Pinpoint the cell where the given text exists, returning its [x, y] midpoint coordinate. 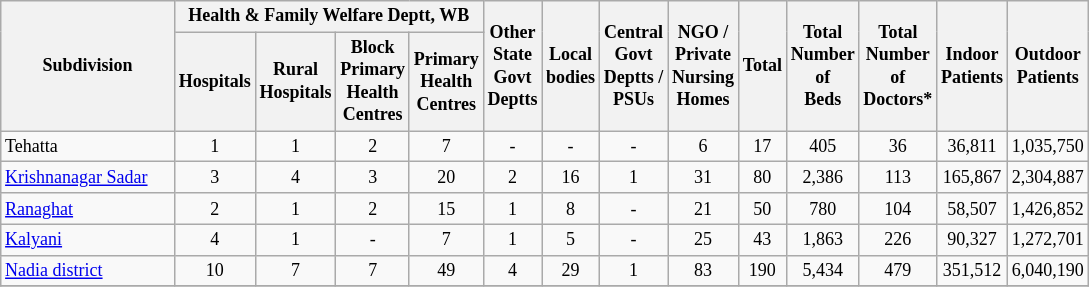
479 [898, 270]
TotalNumberofDoctors* [898, 66]
58,507 [972, 208]
351,512 [972, 270]
6 [704, 146]
80 [762, 178]
49 [446, 270]
Subdivision [88, 66]
104 [898, 208]
25 [704, 240]
405 [822, 146]
TotalNumberofBeds [822, 66]
15 [446, 208]
29 [571, 270]
190 [762, 270]
RuralHospitals [296, 82]
2,386 [822, 178]
17 [762, 146]
36,811 [972, 146]
6,040,190 [1048, 270]
Nadia district [88, 270]
16 [571, 178]
1,272,701 [1048, 240]
Total [762, 66]
Hospitals [214, 82]
83 [704, 270]
165,867 [972, 178]
OtherStateGovtDeptts [512, 66]
43 [762, 240]
10 [214, 270]
113 [898, 178]
CentralGovtDeptts /PSUs [633, 66]
Tehatta [88, 146]
1,863 [822, 240]
20 [446, 178]
Localbodies [571, 66]
50 [762, 208]
2,304,887 [1048, 178]
5 [571, 240]
NGO /PrivateNursingHomes [704, 66]
780 [822, 208]
36 [898, 146]
Health & Family Welfare Deptt, WB [328, 16]
5,434 [822, 270]
8 [571, 208]
1,426,852 [1048, 208]
OutdoorPatients [1048, 66]
PrimaryHealthCentres [446, 82]
90,327 [972, 240]
226 [898, 240]
1,035,750 [1048, 146]
Kalyani [88, 240]
BlockPrimaryHealthCentres [373, 82]
21 [704, 208]
IndoorPatients [972, 66]
31 [704, 178]
Ranaghat [88, 208]
Krishnanagar Sadar [88, 178]
